Return the [x, y] coordinate for the center point of the cell that contains the specified text.  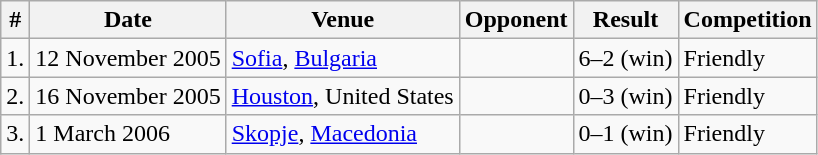
Date [128, 20]
2. [16, 96]
0–1 (win) [626, 134]
3. [16, 134]
1. [16, 58]
Venue [342, 20]
6–2 (win) [626, 58]
0–3 (win) [626, 96]
Competition [748, 20]
1 March 2006 [128, 134]
Result [626, 20]
12 November 2005 [128, 58]
Sofia, Bulgaria [342, 58]
# [16, 20]
Opponent [516, 20]
16 November 2005 [128, 96]
Houston, United States [342, 96]
Skopje, Macedonia [342, 134]
